Pinpoint the cell where the given text exists, returning its [x, y] midpoint coordinate. 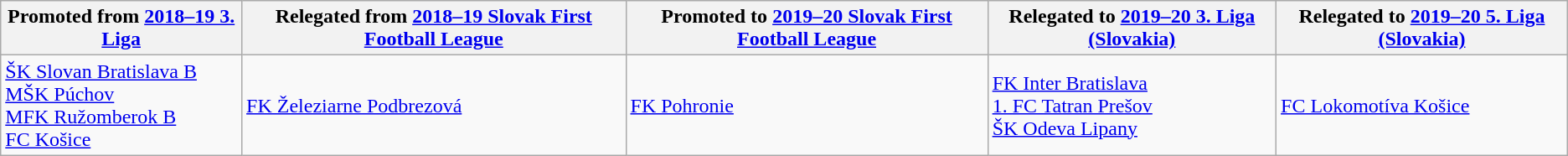
FC Lokomotíva Košice [1422, 106]
Relegated to 2019–20 5. Liga (Slovakia) [1422, 29]
FK Pohronie [807, 106]
Promoted to 2019–20 Slovak First Football League [807, 29]
FK Inter Bratislava1. FC Tatran PrešovŠK Odeva Lipany [1132, 106]
ŠK Slovan Bratislava BMŠK PúchovMFK Ružomberok BFC Košice [121, 106]
FK Železiarne Podbrezová [434, 106]
Relegated from 2018–19 Slovak First Football League [434, 29]
Promoted from 2018–19 3. Liga [121, 29]
Relegated to 2019–20 3. Liga (Slovakia) [1132, 29]
